Return the (X, Y) coordinate for the center point of the cell that contains the specified text.  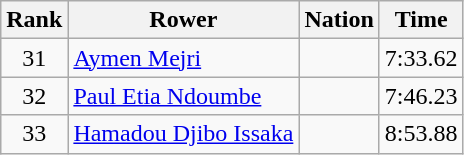
7:33.62 (421, 58)
Rank (34, 20)
8:53.88 (421, 134)
Nation (339, 20)
7:46.23 (421, 96)
Time (421, 20)
31 (34, 58)
Paul Etia Ndoumbe (184, 96)
Aymen Mejri (184, 58)
33 (34, 134)
Rower (184, 20)
32 (34, 96)
Hamadou Djibo Issaka (184, 134)
